Return the [X, Y] coordinate for the center point of the cell that contains the specified text.  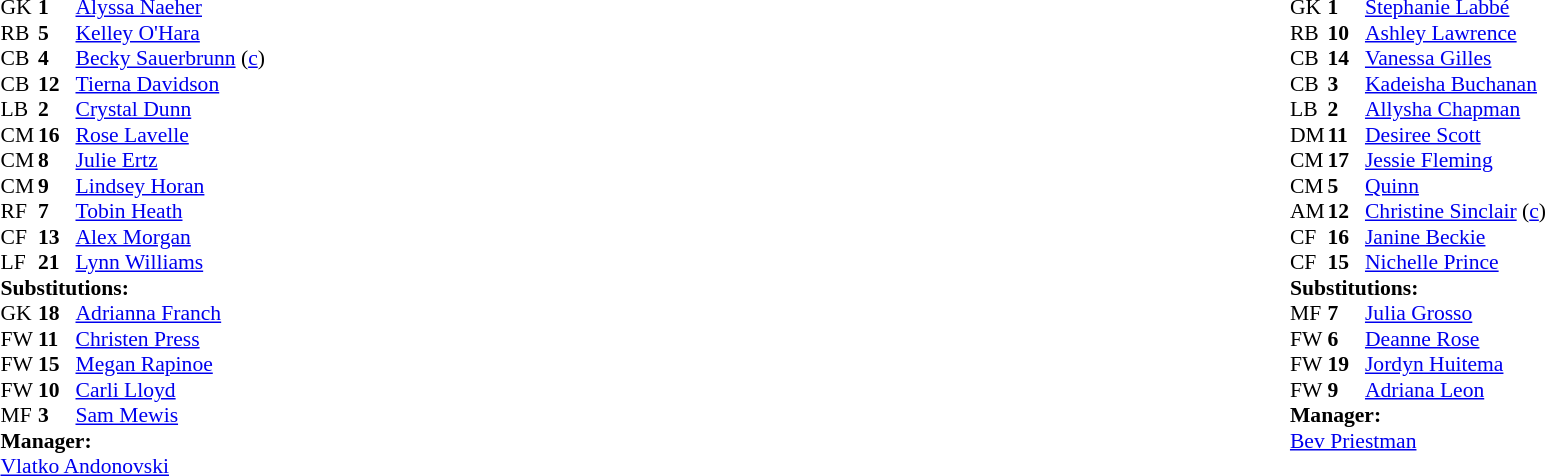
Kelley O'Hara [170, 33]
17 [1346, 161]
Carli Lloyd [170, 390]
Tobin Heath [170, 211]
Rose Lavelle [170, 135]
Megan Rapinoe [170, 365]
Becky Sauerbrunn (c) [170, 59]
Christen Press [170, 339]
Alex Morgan [170, 237]
19 [1346, 365]
4 [57, 59]
18 [57, 313]
6 [1346, 339]
21 [57, 263]
Sam Mewis [170, 415]
13 [57, 237]
DM [1309, 135]
Julie Ertz [170, 161]
Manager: [132, 441]
Substitutions: [132, 288]
RF [19, 211]
8 [57, 161]
LF [19, 263]
GK [19, 313]
14 [1346, 59]
Lindsey Horan [170, 186]
Lynn Williams [170, 263]
Crystal Dunn [170, 109]
Tierna Davidson [170, 84]
Adrianna Franch [170, 313]
AM [1309, 211]
